Find where the given text appears and provide that cell's center as (x, y) coordinate. 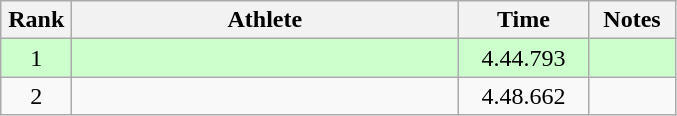
1 (36, 58)
Notes (632, 20)
Rank (36, 20)
Time (524, 20)
2 (36, 96)
4.48.662 (524, 96)
Athlete (265, 20)
4.44.793 (524, 58)
